Search for the cell housing the specified text and yield its (x, y) center coordinate. 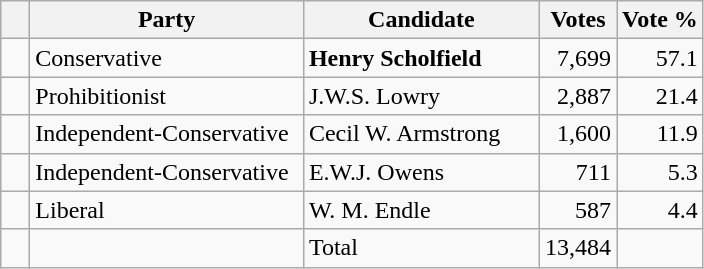
J.W.S. Lowry (421, 96)
W. M. Endle (421, 210)
1,600 (578, 134)
711 (578, 172)
21.4 (660, 96)
Candidate (421, 20)
7,699 (578, 58)
Prohibitionist (167, 96)
Cecil W. Armstrong (421, 134)
Party (167, 20)
587 (578, 210)
57.1 (660, 58)
Liberal (167, 210)
Total (421, 248)
Votes (578, 20)
E.W.J. Owens (421, 172)
2,887 (578, 96)
Henry Scholfield (421, 58)
Conservative (167, 58)
13,484 (578, 248)
Vote % (660, 20)
4.4 (660, 210)
11.9 (660, 134)
5.3 (660, 172)
